Provide the (x, y) coordinate of the cell's center where the given text is located.  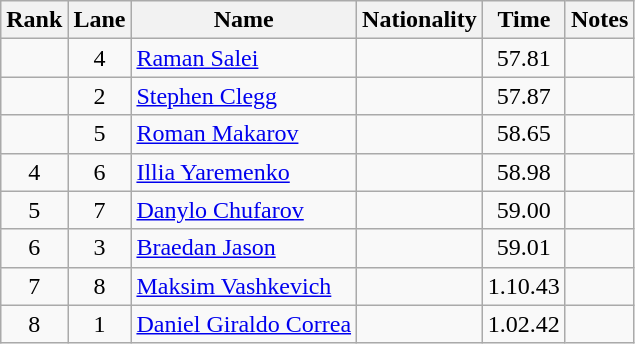
1.10.43 (524, 286)
2 (100, 96)
59.00 (524, 210)
58.98 (524, 172)
Braedan Jason (244, 248)
57.87 (524, 96)
Lane (100, 20)
Nationality (420, 20)
3 (100, 248)
59.01 (524, 248)
57.81 (524, 58)
Raman Salei (244, 58)
Roman Makarov (244, 134)
Maksim Vashkevich (244, 286)
Daniel Giraldo Correa (244, 324)
58.65 (524, 134)
Illia Yaremenko (244, 172)
Name (244, 20)
Time (524, 20)
1.02.42 (524, 324)
1 (100, 324)
Notes (599, 20)
Danylo Chufarov (244, 210)
Rank (34, 20)
Stephen Clegg (244, 96)
